Extract the [x, y] coordinate from the center of the cell holding the provided text.  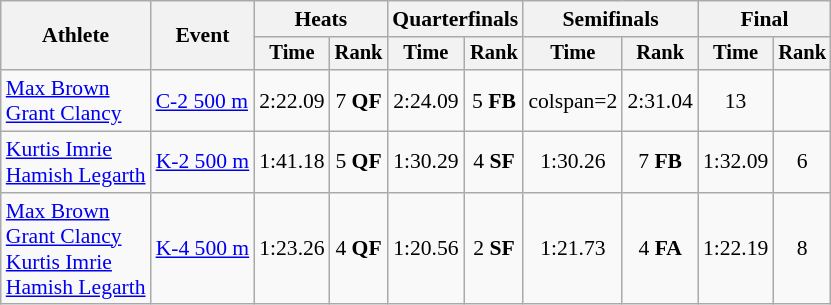
Semifinals [610, 19]
Heats [320, 19]
1:30.26 [572, 162]
4 FA [660, 249]
2 SF [494, 249]
Athlete [76, 36]
1:41.18 [292, 162]
1:21.73 [572, 249]
colspan=2 [572, 100]
1:23.26 [292, 249]
7 QF [359, 100]
4 QF [359, 249]
Kurtis ImrieHamish Legarth [76, 162]
4 SF [494, 162]
K-2 500 m [203, 162]
8 [802, 249]
2:31.04 [660, 100]
Quarterfinals [455, 19]
Max BrownGrant ClancyKurtis ImrieHamish Legarth [76, 249]
1:32.09 [736, 162]
2:24.09 [426, 100]
5 QF [359, 162]
Final [764, 19]
Max BrownGrant Clancy [76, 100]
C-2 500 m [203, 100]
1:30.29 [426, 162]
1:20.56 [426, 249]
2:22.09 [292, 100]
Event [203, 36]
13 [736, 100]
5 FB [494, 100]
K-4 500 m [203, 249]
6 [802, 162]
7 FB [660, 162]
1:22.19 [736, 249]
